Identify which cell holds the provided text, then report its [X, Y] central coordinate. 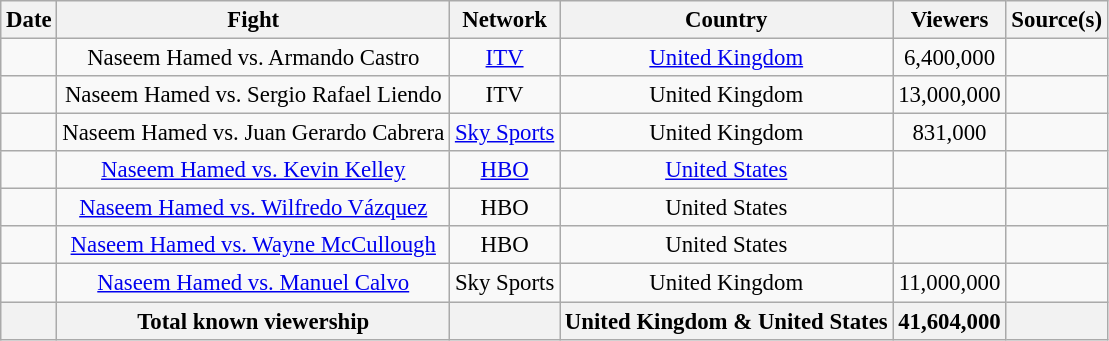
Naseem Hamed vs. Sergio Rafael Liendo [254, 95]
13,000,000 [950, 95]
Naseem Hamed vs. Wayne McCullough [254, 245]
Naseem Hamed vs. Wilfredo Vázquez [254, 208]
Fight [254, 20]
Total known viewership [254, 321]
Naseem Hamed vs. Manuel Calvo [254, 283]
831,000 [950, 133]
11,000,000 [950, 283]
Viewers [950, 20]
Date [29, 20]
Source(s) [1056, 20]
Naseem Hamed vs. Armando Castro [254, 58]
Naseem Hamed vs. Juan Gerardo Cabrera [254, 133]
Network [505, 20]
United Kingdom & United States [726, 321]
6,400,000 [950, 58]
Naseem Hamed vs. Kevin Kelley [254, 170]
41,604,000 [950, 321]
Country [726, 20]
